Pinpoint the cell where the given text exists, returning its [X, Y] midpoint coordinate. 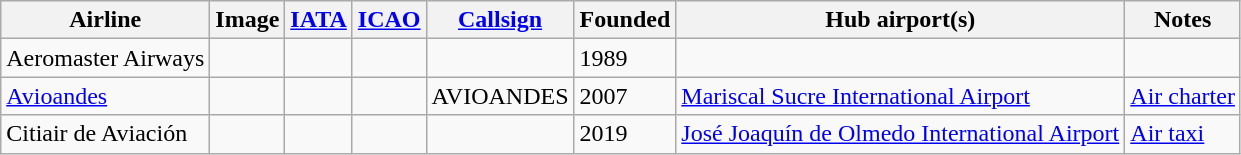
Air taxi [1183, 134]
2007 [625, 96]
AVIOANDES [500, 96]
Mariscal Sucre International Airport [900, 96]
Air charter [1183, 96]
2019 [625, 134]
1989 [625, 58]
José Joaquín de Olmedo International Airport [900, 134]
Avioandes [106, 96]
Aeromaster Airways [106, 58]
Airline [106, 20]
IATA [319, 20]
Citiair de Aviación [106, 134]
Callsign [500, 20]
Image [248, 20]
Founded [625, 20]
ICAO [389, 20]
Hub airport(s) [900, 20]
Notes [1183, 20]
